Locate the cell with the specified text and output its (X, Y) center coordinate. 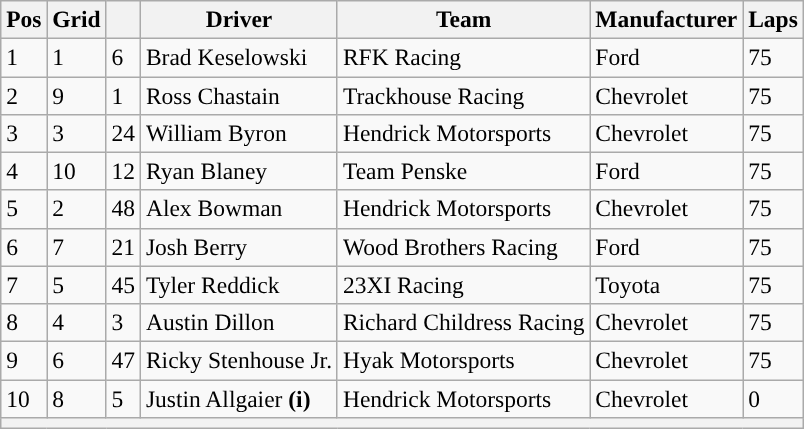
Team (463, 19)
Brad Keselowski (238, 57)
William Byron (238, 133)
12 (123, 171)
Pos (24, 19)
Wood Brothers Racing (463, 247)
Josh Berry (238, 247)
0 (774, 398)
23XI Racing (463, 285)
Alex Bowman (238, 209)
Richard Childress Racing (463, 322)
Ross Chastain (238, 95)
47 (123, 360)
Manufacturer (666, 19)
24 (123, 133)
Austin Dillon (238, 322)
Tyler Reddick (238, 285)
45 (123, 285)
Toyota (666, 285)
Driver (238, 19)
Hyak Motorsports (463, 360)
21 (123, 247)
Ryan Blaney (238, 171)
Laps (774, 19)
Trackhouse Racing (463, 95)
Justin Allgaier (i) (238, 398)
RFK Racing (463, 57)
Grid (76, 19)
Team Penske (463, 171)
48 (123, 209)
Ricky Stenhouse Jr. (238, 360)
